Scan for the cell matching the given text and deliver its [x, y] coordinate at center. 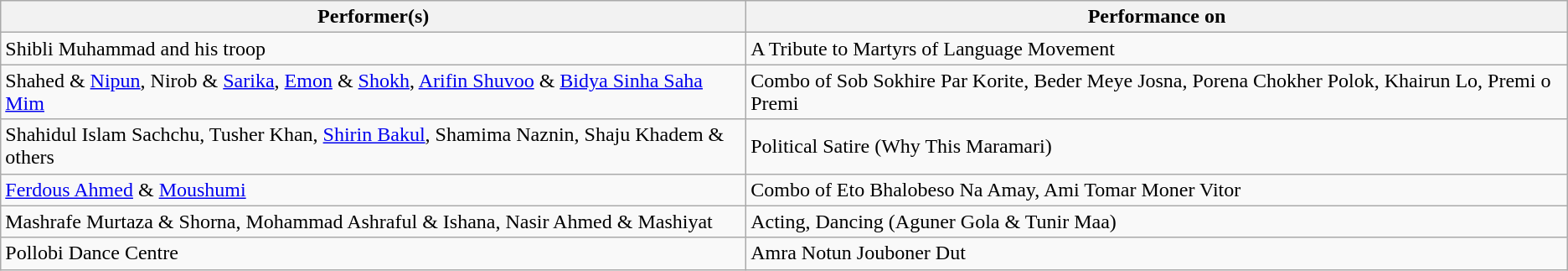
A Tribute to Martyrs of Language Movement [1158, 49]
Pollobi Dance Centre [374, 253]
Shahidul Islam Sachchu, Tusher Khan, Shirin Bakul, Shamima Naznin, Shaju Khadem & others [374, 146]
Ferdous Ahmed & Moushumi [374, 190]
Combo of Eto Bhalobeso Na Amay, Ami Tomar Moner Vitor [1158, 190]
Shibli Muhammad and his troop [374, 49]
Performer(s) [374, 17]
Mashrafe Murtaza & Shorna, Mohammad Ashraful & Ishana, Nasir Ahmed & Mashiyat [374, 221]
Political Satire (Why This Maramari) [1158, 146]
Combo of Sob Sokhire Par Korite, Beder Meye Josna, Porena Chokher Polok, Khairun Lo, Premi o Premi [1158, 92]
Acting, Dancing (Aguner Gola & Tunir Maa) [1158, 221]
Performance on [1158, 17]
Amra Notun Jouboner Dut [1158, 253]
Shahed & Nipun, Nirob & Sarika, Emon & Shokh, Arifin Shuvoo & Bidya Sinha Saha Mim [374, 92]
